Provide the [X, Y] coordinate of the cell's center where the given text is located.  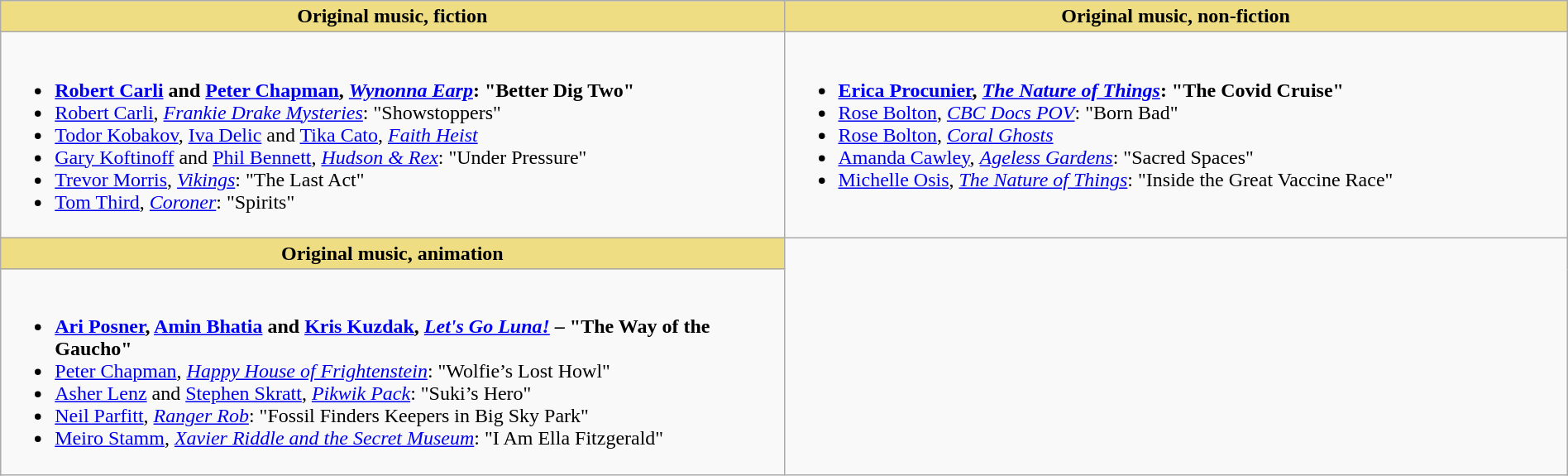
Original music, non-fiction [1176, 17]
Original music, animation [392, 253]
Original music, fiction [392, 17]
